Find where the given text appears and provide that cell's center as [X, Y] coordinate. 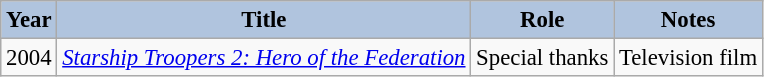
Starship Troopers 2: Hero of the Federation [264, 58]
Role [542, 20]
Special thanks [542, 58]
Title [264, 20]
Television film [688, 58]
Notes [688, 20]
2004 [29, 58]
Year [29, 20]
